Extract the (X, Y) coordinate from the center of the cell holding the provided text.  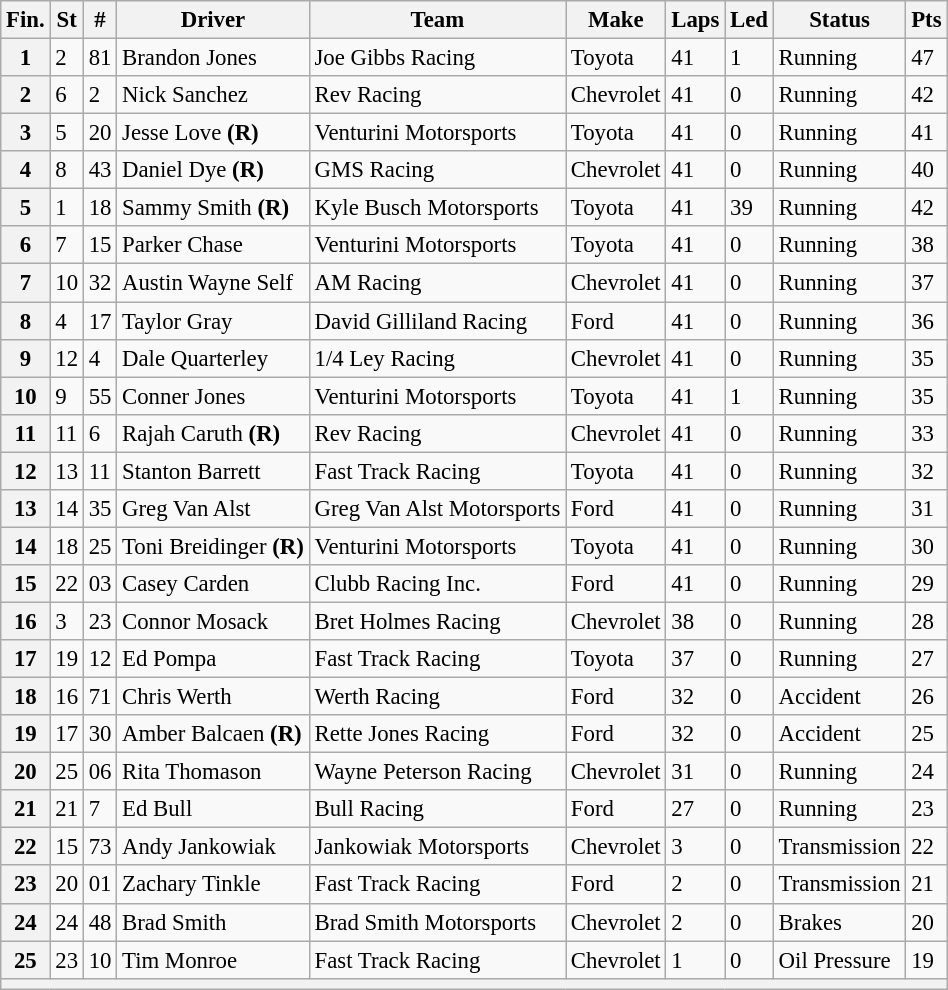
Amber Balcaen (R) (213, 734)
Ed Pompa (213, 659)
28 (926, 621)
Rita Thomason (213, 772)
39 (750, 208)
Brakes (840, 922)
# (100, 20)
GMS Racing (437, 170)
71 (100, 697)
Brandon Jones (213, 58)
81 (100, 58)
01 (100, 885)
Oil Pressure (840, 960)
Make (616, 20)
03 (100, 584)
Kyle Busch Motorsports (437, 208)
Bull Racing (437, 809)
Parker Chase (213, 245)
Brad Smith (213, 922)
73 (100, 847)
Dale Quarterley (213, 358)
Brad Smith Motorsports (437, 922)
55 (100, 396)
Toni Breidinger (R) (213, 546)
33 (926, 433)
Joe Gibbs Racing (437, 58)
Austin Wayne Self (213, 283)
06 (100, 772)
Laps (696, 20)
43 (100, 170)
Rajah Caruth (R) (213, 433)
Pts (926, 20)
Connor Mosack (213, 621)
Conner Jones (213, 396)
Daniel Dye (R) (213, 170)
Team (437, 20)
Zachary Tinkle (213, 885)
Clubb Racing Inc. (437, 584)
Fin. (26, 20)
Tim Monroe (213, 960)
47 (926, 58)
1/4 Ley Racing (437, 358)
Led (750, 20)
Werth Racing (437, 697)
Casey Carden (213, 584)
AM Racing (437, 283)
Nick Sanchez (213, 95)
Greg Van Alst (213, 509)
Sammy Smith (R) (213, 208)
Ed Bull (213, 809)
Driver (213, 20)
36 (926, 321)
26 (926, 697)
Bret Holmes Racing (437, 621)
Rette Jones Racing (437, 734)
St (66, 20)
David Gilliland Racing (437, 321)
40 (926, 170)
Stanton Barrett (213, 471)
Status (840, 20)
Greg Van Alst Motorsports (437, 509)
Jankowiak Motorsports (437, 847)
Jesse Love (R) (213, 133)
Chris Werth (213, 697)
Andy Jankowiak (213, 847)
Taylor Gray (213, 321)
Wayne Peterson Racing (437, 772)
29 (926, 584)
48 (100, 922)
